Provide the (X, Y) coordinate of the cell's center where the given text is located.  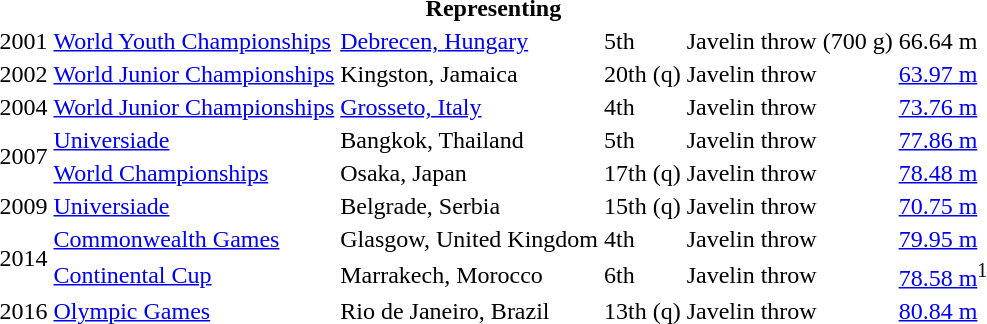
20th (q) (642, 74)
Javelin throw (700 g) (790, 41)
Bangkok, Thailand (470, 140)
6th (642, 275)
Osaka, Japan (470, 173)
Marrakech, Morocco (470, 275)
15th (q) (642, 206)
Debrecen, Hungary (470, 41)
World Championships (194, 173)
Kingston, Jamaica (470, 74)
Glasgow, United Kingdom (470, 239)
17th (q) (642, 173)
Continental Cup (194, 275)
World Youth Championships (194, 41)
Belgrade, Serbia (470, 206)
Grosseto, Italy (470, 107)
Commonwealth Games (194, 239)
